Provide the (x, y) coordinate of the cell's center where the given text is located.  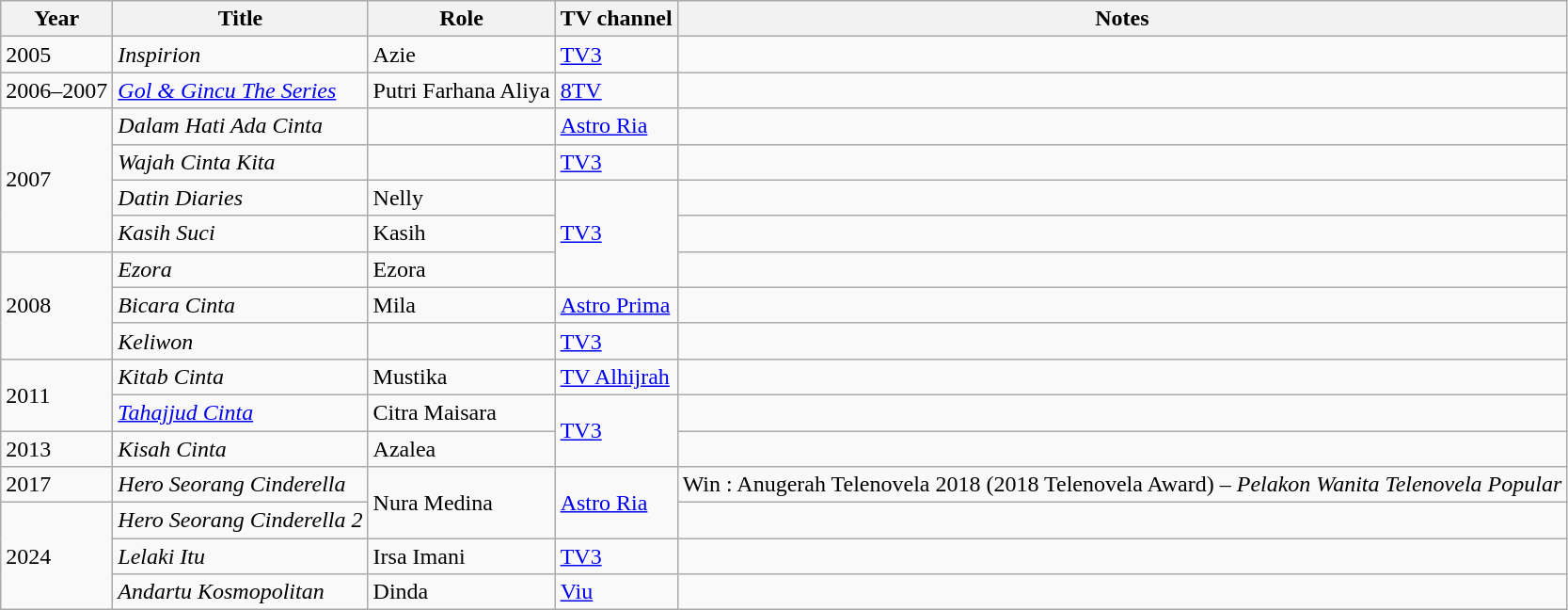
8TV (616, 90)
Notes (1122, 19)
TV Alhijrah (616, 377)
Nura Medina (461, 503)
Year (56, 19)
Citra Maisara (461, 412)
Andartu Kosmopolitan (241, 592)
2017 (56, 485)
Astro Prima (616, 305)
Mustika (461, 377)
Kisah Cinta (241, 449)
2007 (56, 180)
Dalam Hati Ada Cinta (241, 126)
2005 (56, 55)
Datin Diaries (241, 198)
Azie (461, 55)
Kitab Cinta (241, 377)
Viu (616, 592)
Tahajjud Cinta (241, 412)
2013 (56, 449)
2006–2007 (56, 90)
Irsa Imani (461, 556)
2024 (56, 556)
Keliwon (241, 341)
Dinda (461, 592)
Kasih (461, 233)
Hero Seorang Cinderella 2 (241, 521)
TV channel (616, 19)
Inspirion (241, 55)
Kasih Suci (241, 233)
2011 (56, 394)
2008 (56, 305)
Role (461, 19)
Gol & Gincu The Series (241, 90)
Putri Farhana Aliya (461, 90)
Wajah Cinta Kita (241, 162)
Hero Seorang Cinderella (241, 485)
Lelaki Itu (241, 556)
Azalea (461, 449)
Bicara Cinta (241, 305)
Win : Anugerah Telenovela 2018 (2018 Telenovela Award) – Pelakon Wanita Telenovela Popular (1122, 485)
Mila (461, 305)
Nelly (461, 198)
Title (241, 19)
